From the cell containing the given text, extract its center point as (X, Y) coordinate. 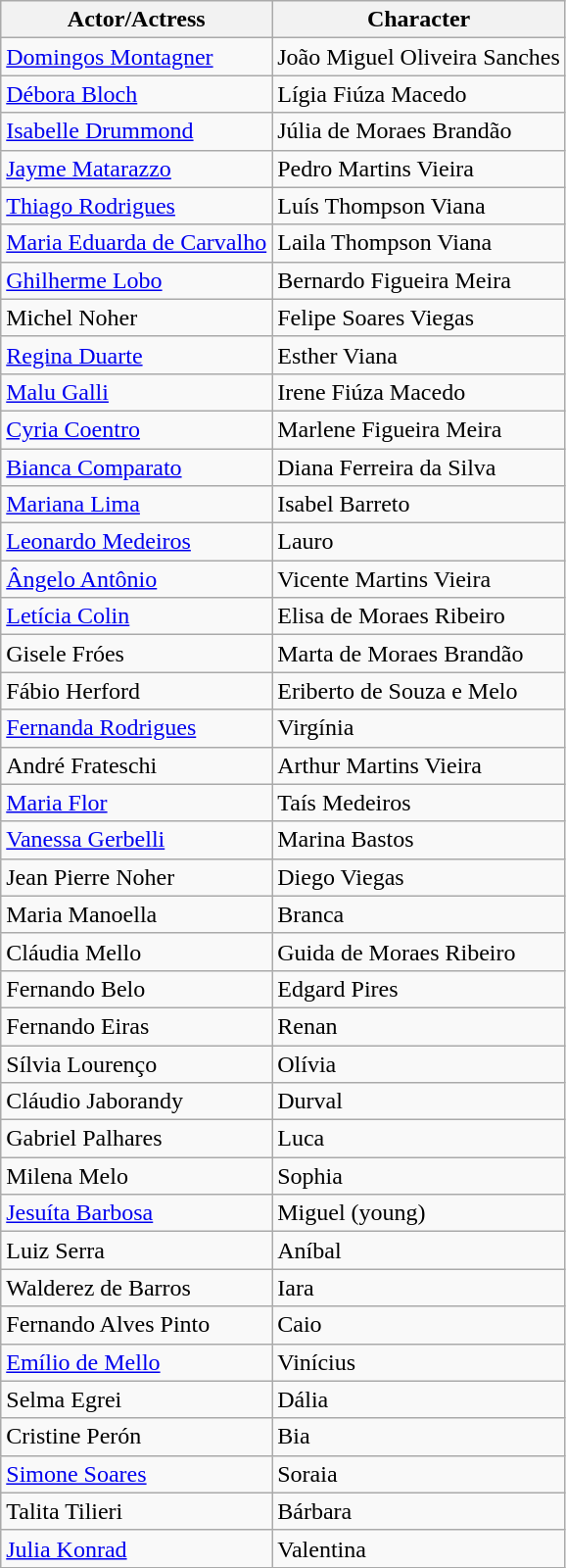
Fernando Alves Pinto (137, 1325)
Renan (419, 1026)
Fábio Herford (137, 691)
Vanessa Gerbelli (137, 840)
Selma Egrei (137, 1399)
Cláudio Jaborandy (137, 1102)
Walderez de Barros (137, 1288)
Guida de Moraes Ribeiro (419, 952)
Fernanda Rodrigues (137, 728)
Malu Galli (137, 392)
Regina Duarte (137, 355)
Jesuíta Barbosa (137, 1213)
Jayme Matarazzo (137, 169)
Diego Viegas (419, 877)
Ghilherme Lobo (137, 280)
Michel Noher (137, 318)
André Frateschi (137, 765)
Lígia Fiúza Macedo (419, 94)
Esther Viana (419, 355)
Laila Thompson Viana (419, 243)
Arthur Martins Vieira (419, 765)
Mariana Lima (137, 505)
Simone Soares (137, 1474)
Sophia (419, 1176)
Débora Bloch (137, 94)
Cyria Coentro (137, 429)
Caio (419, 1325)
Júlia de Moraes Brandão (419, 131)
Fernando Eiras (137, 1026)
Marina Bastos (419, 840)
Pedro Martins Vieira (419, 169)
Soraia (419, 1474)
Milena Melo (137, 1176)
Luca (419, 1139)
Taís Medeiros (419, 803)
Bianca Comparato (137, 467)
Cristine Perón (137, 1437)
Valentina (419, 1548)
Felipe Soares Viegas (419, 318)
João Miguel Oliveira Sanches (419, 57)
Vicente Martins Vieira (419, 579)
Maria Manoella (137, 914)
Bárbara (419, 1511)
Gisele Fróes (137, 654)
Talita Tilieri (137, 1511)
Emílio de Mello (137, 1362)
Marlene Figueira Meira (419, 429)
Jean Pierre Noher (137, 877)
Irene Fiúza Macedo (419, 392)
Elisa de Moraes Ribeiro (419, 616)
Thiago Rodrigues (137, 206)
Luiz Serra (137, 1250)
Diana Ferreira da Silva (419, 467)
Ângelo Antônio (137, 579)
Dália (419, 1399)
Julia Konrad (137, 1548)
Maria Flor (137, 803)
Sílvia Lourenço (137, 1063)
Eriberto de Souza e Melo (419, 691)
Miguel (young) (419, 1213)
Leonardo Medeiros (137, 542)
Bernardo Figueira Meira (419, 280)
Vinícius (419, 1362)
Lauro (419, 542)
Olívia (419, 1063)
Durval (419, 1102)
Virgínia (419, 728)
Luís Thompson Viana (419, 206)
Domingos Montagner (137, 57)
Character (419, 20)
Edgard Pires (419, 989)
Marta de Moraes Brandão (419, 654)
Gabriel Palhares (137, 1139)
Maria Eduarda de Carvalho (137, 243)
Isabel Barreto (419, 505)
Letícia Colin (137, 616)
Iara (419, 1288)
Branca (419, 914)
Isabelle Drummond (137, 131)
Actor/Actress (137, 20)
Aníbal (419, 1250)
Cláudia Mello (137, 952)
Fernando Belo (137, 989)
Bia (419, 1437)
